Find where the given text appears and provide that cell's center as (x, y) coordinate. 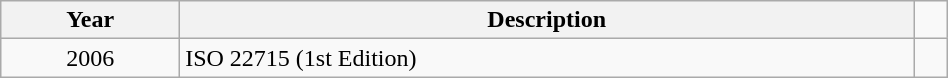
Description (547, 20)
ISO 22715 (1st Edition) (547, 58)
2006 (90, 58)
Year (90, 20)
